Determine the [X, Y] coordinate at the center of the cell enclosing the given text.  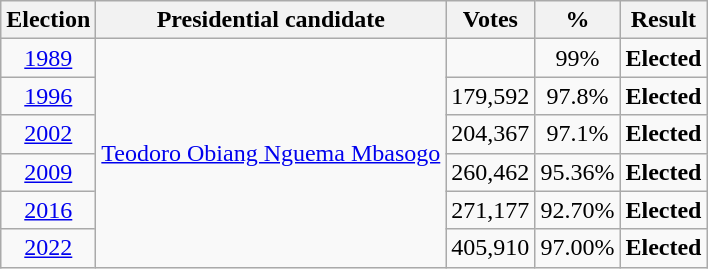
2022 [48, 248]
Votes [490, 20]
405,910 [490, 248]
2016 [48, 210]
Election [48, 20]
Result [664, 20]
97.8% [578, 96]
97.1% [578, 134]
260,462 [490, 172]
204,367 [490, 134]
271,177 [490, 210]
2009 [48, 172]
97.00% [578, 248]
92.70% [578, 210]
1989 [48, 58]
179,592 [490, 96]
99% [578, 58]
95.36% [578, 172]
1996 [48, 96]
% [578, 20]
Teodoro Obiang Nguema Mbasogo [271, 153]
Presidential candidate [271, 20]
2002 [48, 134]
